Provide the [X, Y] coordinate of the cell's center where the given text is located.  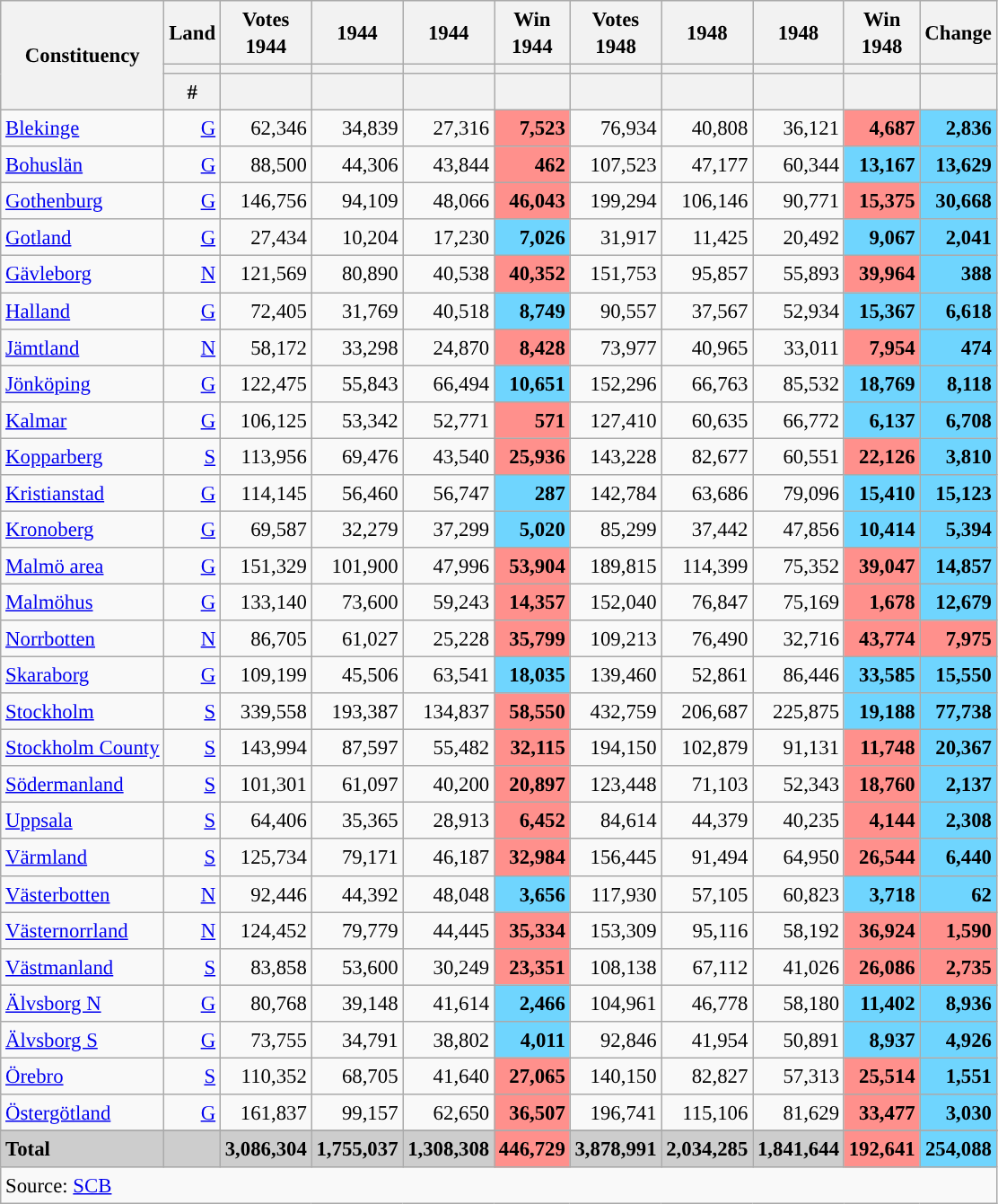
107,523 [616, 165]
Kalmar [83, 420]
30,249 [449, 966]
10,204 [357, 237]
69,587 [266, 530]
2,836 [959, 129]
462 [533, 165]
124,452 [266, 930]
75,352 [799, 566]
339,558 [266, 711]
Stockholm [83, 711]
34,839 [357, 129]
Source: SCB [499, 1185]
3,878,991 [616, 1149]
32,279 [357, 530]
5,020 [533, 530]
72,405 [266, 311]
6,452 [533, 821]
84,614 [616, 821]
15,550 [959, 675]
43,774 [881, 639]
Halland [83, 311]
2,735 [959, 966]
196,741 [616, 1113]
Kopparberg [83, 456]
44,379 [707, 821]
60,635 [707, 420]
75,169 [799, 602]
Kristianstad [83, 494]
82,827 [707, 1076]
34,791 [357, 1040]
95,857 [707, 275]
15,375 [881, 201]
194,150 [616, 749]
61,097 [357, 785]
143,994 [266, 749]
37,442 [707, 530]
Land [192, 32]
35,334 [533, 930]
31,769 [357, 311]
79,096 [799, 494]
2,034,285 [707, 1149]
14,857 [959, 566]
44,392 [357, 894]
1,755,037 [357, 1149]
189,815 [616, 566]
151,753 [616, 275]
41,614 [449, 1004]
Votes 1944 [266, 32]
56,747 [449, 494]
33,477 [881, 1113]
52,343 [799, 785]
57,105 [707, 894]
140,150 [616, 1076]
117,930 [616, 894]
35,799 [533, 639]
Votes 1948 [616, 32]
45,506 [357, 675]
101,301 [266, 785]
15,410 [881, 494]
48,048 [449, 894]
4,687 [881, 129]
Jämtland [83, 347]
Gothenburg [83, 201]
71,103 [707, 785]
52,934 [799, 311]
40,518 [449, 311]
Constituency [83, 56]
199,294 [616, 201]
152,040 [616, 602]
40,235 [799, 821]
76,934 [616, 129]
12,679 [959, 602]
Södermanland [83, 785]
287 [533, 494]
15,367 [881, 311]
85,532 [799, 384]
143,228 [616, 456]
38,802 [449, 1040]
8,428 [533, 347]
23,351 [533, 966]
106,125 [266, 420]
39,148 [357, 1004]
Älvsborg N [83, 1004]
44,445 [449, 930]
432,759 [616, 711]
18,760 [881, 785]
60,344 [799, 165]
446,729 [533, 1149]
125,734 [266, 858]
25,514 [881, 1076]
106,146 [707, 201]
109,199 [266, 675]
2,041 [959, 237]
18,035 [533, 675]
Change [959, 32]
17,230 [449, 237]
2,137 [959, 785]
Kronoberg [83, 530]
Blekinge [83, 129]
13,629 [959, 165]
110,352 [266, 1076]
11,425 [707, 237]
52,861 [707, 675]
76,490 [707, 639]
46,778 [707, 1004]
6,440 [959, 858]
62,346 [266, 129]
40,808 [707, 129]
153,309 [616, 930]
Gotland [83, 237]
80,768 [266, 1004]
156,445 [616, 858]
Malmö area [83, 566]
Västerbotten [83, 894]
123,448 [616, 785]
7,026 [533, 237]
8,749 [533, 311]
151,329 [266, 566]
7,954 [881, 347]
59,243 [449, 602]
52,771 [449, 420]
24,870 [449, 347]
58,180 [799, 1004]
40,538 [449, 275]
114,145 [266, 494]
388 [959, 275]
28,913 [449, 821]
6,137 [881, 420]
66,772 [799, 420]
56,460 [357, 494]
62,650 [449, 1113]
19,188 [881, 711]
68,705 [357, 1076]
122,475 [266, 384]
30,668 [959, 201]
40,965 [707, 347]
57,313 [799, 1076]
81,629 [799, 1113]
86,446 [799, 675]
63,686 [707, 494]
101,900 [357, 566]
2,466 [533, 1004]
2,308 [959, 821]
67,112 [707, 966]
Västmanland [83, 966]
27,434 [266, 237]
5,394 [959, 530]
115,106 [707, 1113]
3,718 [881, 894]
62 [959, 894]
55,893 [799, 275]
26,544 [881, 858]
32,984 [533, 858]
6,618 [959, 311]
58,172 [266, 347]
41,640 [449, 1076]
Norrbotten [83, 639]
32,115 [533, 749]
90,557 [616, 311]
7,975 [959, 639]
22,126 [881, 456]
4,144 [881, 821]
79,171 [357, 858]
Uppsala [83, 821]
108,138 [616, 966]
46,187 [449, 858]
43,844 [449, 165]
64,950 [799, 858]
36,121 [799, 129]
87,597 [357, 749]
3,810 [959, 456]
1,678 [881, 602]
192,641 [881, 1149]
55,843 [357, 384]
44,306 [357, 165]
94,109 [357, 201]
33,298 [357, 347]
32,716 [799, 639]
43,540 [449, 456]
20,492 [799, 237]
80,890 [357, 275]
4,926 [959, 1040]
86,705 [266, 639]
Gävleborg [83, 275]
121,569 [266, 275]
# [192, 92]
18,769 [881, 384]
61,027 [357, 639]
11,402 [881, 1004]
35,365 [357, 821]
571 [533, 420]
1,590 [959, 930]
25,228 [449, 639]
27,316 [449, 129]
3,086,304 [266, 1149]
Älvsborg S [83, 1040]
25,936 [533, 456]
Västernorrland [83, 930]
66,494 [449, 384]
102,879 [707, 749]
27,065 [533, 1076]
139,460 [616, 675]
33,585 [881, 675]
99,157 [357, 1113]
73,977 [616, 347]
36,507 [533, 1113]
73,755 [266, 1040]
85,299 [616, 530]
474 [959, 347]
26,086 [881, 966]
114,399 [707, 566]
58,550 [533, 711]
Win 1944 [533, 32]
20,897 [533, 785]
161,837 [266, 1113]
46,043 [533, 201]
134,837 [449, 711]
146,756 [266, 201]
63,541 [449, 675]
254,088 [959, 1149]
60,823 [799, 894]
1,308,308 [449, 1149]
10,414 [881, 530]
Stockholm County [83, 749]
Total [83, 1149]
91,494 [707, 858]
Bohuslän [83, 165]
77,738 [959, 711]
82,677 [707, 456]
64,406 [266, 821]
66,763 [707, 384]
76,847 [707, 602]
20,367 [959, 749]
Win 1948 [881, 32]
14,357 [533, 602]
1,551 [959, 1076]
142,784 [616, 494]
8,936 [959, 1004]
Örebro [83, 1076]
88,500 [266, 165]
4,011 [533, 1040]
47,856 [799, 530]
83,858 [266, 966]
127,410 [616, 420]
Östergötland [83, 1113]
91,131 [799, 749]
37,567 [707, 311]
47,177 [707, 165]
104,961 [616, 1004]
37,299 [449, 530]
55,482 [449, 749]
109,213 [616, 639]
9,067 [881, 237]
41,954 [707, 1040]
53,342 [357, 420]
6,708 [959, 420]
60,551 [799, 456]
39,047 [881, 566]
95,116 [707, 930]
53,904 [533, 566]
Malmöhus [83, 602]
92,446 [266, 894]
92,846 [616, 1040]
33,011 [799, 347]
50,891 [799, 1040]
1,841,644 [799, 1149]
133,140 [266, 602]
10,651 [533, 384]
Värmland [83, 858]
90,771 [799, 201]
8,937 [881, 1040]
40,200 [449, 785]
3,030 [959, 1113]
3,656 [533, 894]
40,352 [533, 275]
113,956 [266, 456]
13,167 [881, 165]
79,779 [357, 930]
193,387 [357, 711]
58,192 [799, 930]
36,924 [881, 930]
47,996 [449, 566]
7,523 [533, 129]
53,600 [357, 966]
31,917 [616, 237]
11,748 [881, 749]
69,476 [357, 456]
206,687 [707, 711]
Jönköping [83, 384]
152,296 [616, 384]
15,123 [959, 494]
8,118 [959, 384]
Skaraborg [83, 675]
73,600 [357, 602]
225,875 [799, 711]
41,026 [799, 966]
48,066 [449, 201]
39,964 [881, 275]
